Determine the (x, y) coordinate at the center of the cell enclosing the given text.  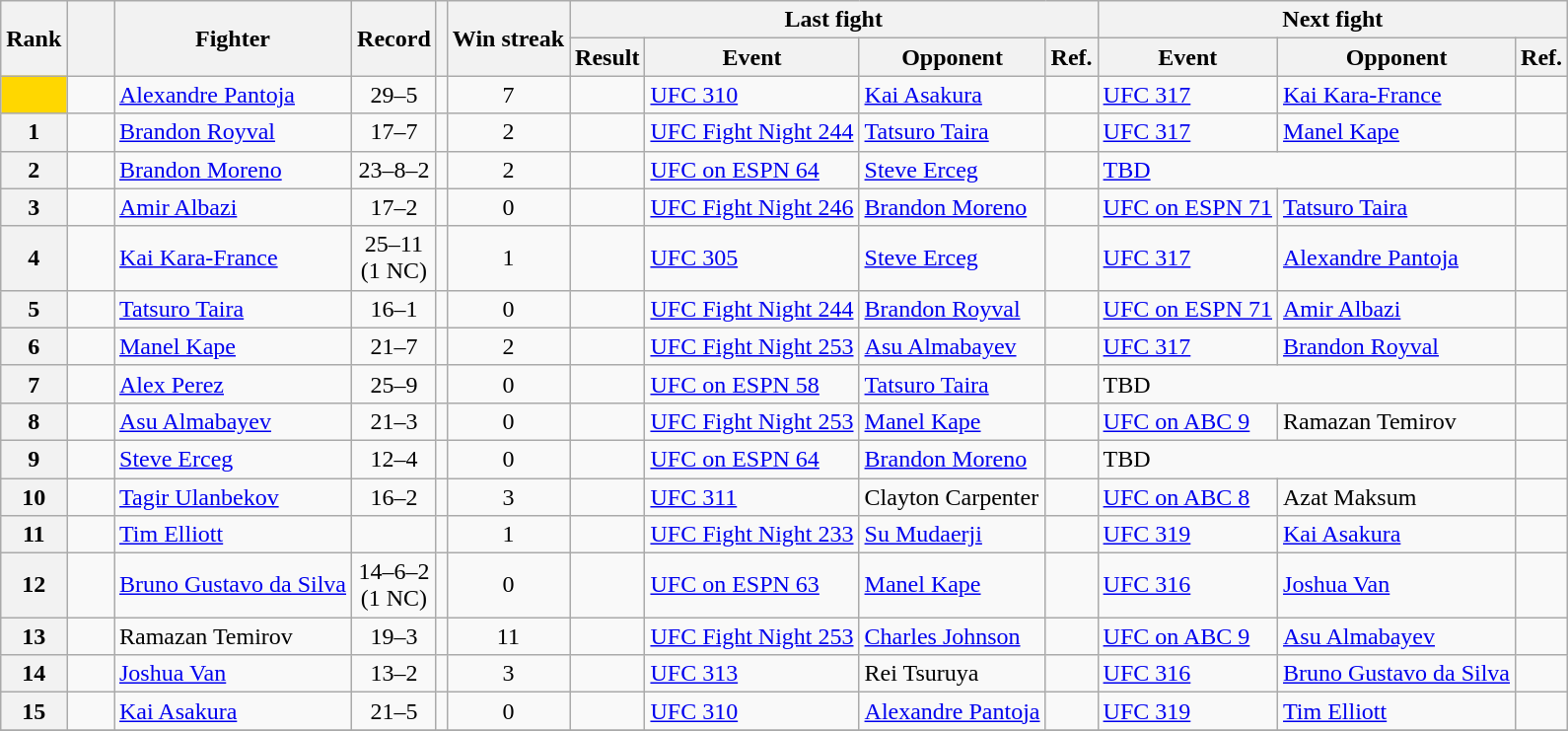
13 (34, 636)
Rank (34, 38)
17–7 (394, 132)
Alex Perez (233, 384)
25–11(1 NC) (394, 258)
Charles Johnson (953, 636)
UFC 305 (751, 258)
23–8–2 (394, 170)
16–2 (394, 496)
Fighter (233, 38)
UFC on ESPN 58 (751, 384)
12–4 (394, 459)
Next fight (1333, 20)
17–2 (394, 207)
9 (34, 459)
Rei Tsuruya (953, 674)
13–2 (394, 674)
21–7 (394, 346)
UFC on ABC 8 (1187, 496)
Record (394, 38)
25–9 (394, 384)
Tagir Ulanbekov (233, 496)
19–3 (394, 636)
UFC Fight Night 246 (751, 207)
Result (607, 57)
14 (34, 674)
Clayton Carpenter (953, 496)
14–6–2(1 NC) (394, 586)
Su Mudaerji (953, 535)
21–3 (394, 421)
29–5 (394, 95)
UFC 313 (751, 674)
15 (34, 711)
Azat Maksum (1396, 496)
12 (34, 586)
16–1 (394, 309)
4 (34, 258)
21–5 (394, 711)
UFC Fight Night 233 (751, 535)
UFC 311 (751, 496)
Last fight (834, 20)
10 (34, 496)
6 (34, 346)
8 (34, 421)
UFC on ESPN 63 (751, 586)
Win streak (508, 38)
5 (34, 309)
